From the cell containing the given text, extract its center point as (X, Y) coordinate. 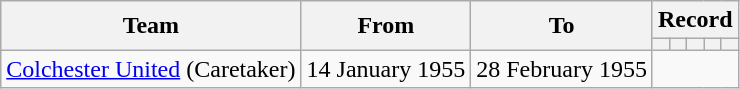
28 February 1955 (562, 69)
Record (695, 20)
14 January 1955 (386, 69)
Team (151, 26)
Colchester United (Caretaker) (151, 69)
To (562, 26)
From (386, 26)
